Determine the [X, Y] coordinate at the center of the cell enclosing the given text.  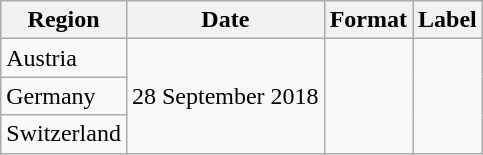
Region [64, 20]
Label [447, 20]
Format [368, 20]
Austria [64, 58]
Germany [64, 96]
Switzerland [64, 134]
28 September 2018 [225, 96]
Date [225, 20]
